From the cell containing the given text, extract its center point as [X, Y] coordinate. 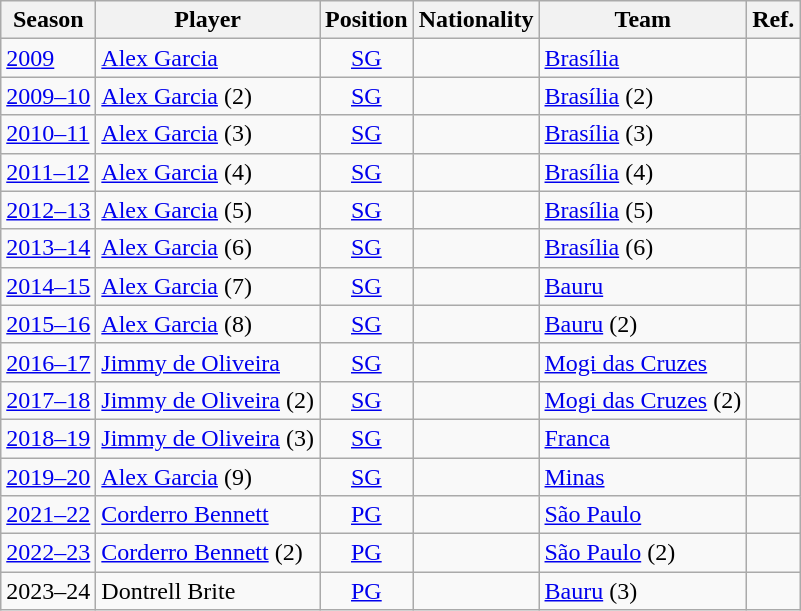
Bauru [643, 286]
Brasília (5) [643, 210]
São Paulo [643, 515]
Team [643, 20]
2014–15 [48, 286]
Corderro Bennett [208, 515]
2012–13 [48, 210]
Franca [643, 438]
Alex Garcia (2) [208, 96]
2019–20 [48, 477]
2013–14 [48, 248]
Minas [643, 477]
2009–10 [48, 96]
São Paulo (2) [643, 553]
Alex Garcia (6) [208, 248]
Bauru (2) [643, 324]
2009 [48, 58]
Alex Garcia (4) [208, 172]
Brasília (4) [643, 172]
Alex Garcia (5) [208, 210]
2021–22 [48, 515]
Brasília [643, 58]
Bauru (3) [643, 591]
Player [208, 20]
2016–17 [48, 362]
2015–16 [48, 324]
2011–12 [48, 172]
Alex Garcia (7) [208, 286]
Alex Garcia (8) [208, 324]
Brasília (3) [643, 134]
2022–23 [48, 553]
2023–24 [48, 591]
Jimmy de Oliveira (2) [208, 400]
Alex Garcia (9) [208, 477]
2017–18 [48, 400]
Mogi das Cruzes [643, 362]
Brasília (2) [643, 96]
Jimmy de Oliveira [208, 362]
Corderro Bennett (2) [208, 553]
Alex Garcia [208, 58]
Alex Garcia (3) [208, 134]
Season [48, 20]
Position [367, 20]
Dontrell Brite [208, 591]
Ref. [774, 20]
Nationality [476, 20]
Mogi das Cruzes (2) [643, 400]
Brasília (6) [643, 248]
Jimmy de Oliveira (3) [208, 438]
2018–19 [48, 438]
2010–11 [48, 134]
